Search for the cell housing the specified text and yield its (X, Y) center coordinate. 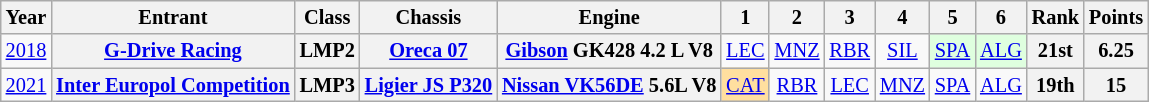
21st (1056, 51)
Rank (1056, 17)
1 (745, 17)
6.25 (1116, 51)
G-Drive Racing (172, 51)
2021 (26, 85)
Class (328, 17)
Chassis (428, 17)
2 (796, 17)
5 (952, 17)
Year (26, 17)
6 (1001, 17)
SIL (902, 51)
LMP3 (328, 85)
15 (1116, 85)
Nissan VK56DE 5.6L V8 (609, 85)
Ligier JS P320 (428, 85)
Oreca 07 (428, 51)
Points (1116, 17)
Entrant (172, 17)
Engine (609, 17)
3 (849, 17)
2018 (26, 51)
LMP2 (328, 51)
CAT (745, 85)
Inter Europol Competition (172, 85)
4 (902, 17)
19th (1056, 85)
Gibson GK428 4.2 L V8 (609, 51)
